Identify which cell holds the provided text, then report its [x, y] central coordinate. 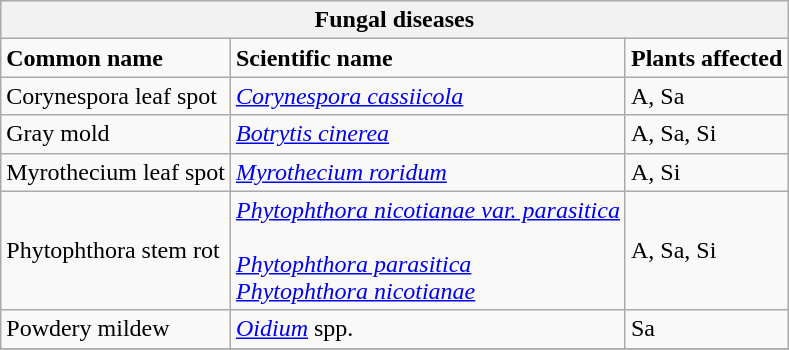
Oidium spp. [428, 329]
Myrothecium roridum [428, 172]
Scientific name [428, 58]
Corynespora cassiicola [428, 96]
Botrytis cinerea [428, 134]
Powdery mildew [116, 329]
Phytophthora nicotianae var. parasitica Phytophthora parasitica Phytophthora nicotianae [428, 250]
A, Sa [706, 96]
Myrothecium leaf spot [116, 172]
Phytophthora stem rot [116, 250]
Gray mold [116, 134]
Corynespora leaf spot [116, 96]
A, Si [706, 172]
Plants affected [706, 58]
Fungal diseases [394, 20]
Sa [706, 329]
Common name [116, 58]
